Output the (X, Y) coordinate of the center of the cell containing the given text.  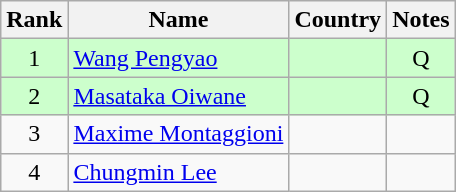
Country (338, 20)
1 (34, 58)
2 (34, 96)
Wang Pengyao (178, 58)
Name (178, 20)
Masataka Oiwane (178, 96)
Maxime Montaggioni (178, 134)
Notes (421, 20)
3 (34, 134)
Chungmin Lee (178, 172)
Rank (34, 20)
4 (34, 172)
